Scan for the cell matching the given text and deliver its [X, Y] coordinate at center. 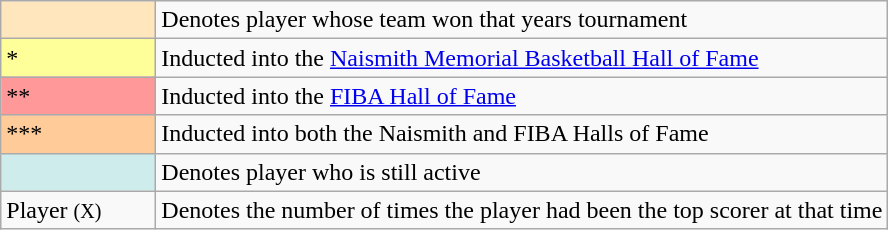
Inducted into both the Naismith and FIBA Halls of Fame [522, 134]
Inducted into the Naismith Memorial Basketball Hall of Fame [522, 58]
Denotes player who is still active [522, 172]
Inducted into the FIBA Hall of Fame [522, 96]
Player (X) [78, 210]
** [78, 96]
*** [78, 134]
Denotes the number of times the player had been the top scorer at that time [522, 210]
Denotes player whose team won that years tournament [522, 20]
* [78, 58]
